Provide the (x, y) coordinate of the cell's center where the given text is located.  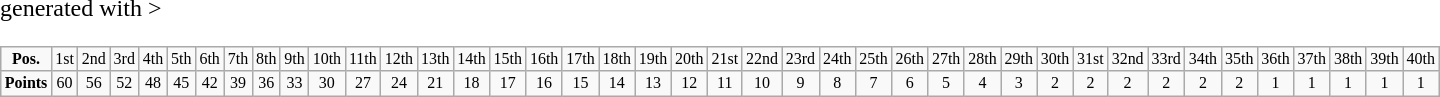
27 (363, 83)
2nd (94, 59)
22nd (762, 59)
36 (266, 83)
3rd (124, 59)
Pos. (26, 59)
14th (471, 59)
25th (873, 59)
17 (508, 83)
8th (266, 59)
36th (1275, 59)
24 (399, 83)
Points (26, 83)
12th (399, 59)
9 (800, 83)
7 (873, 83)
16 (544, 83)
56 (94, 83)
60 (64, 83)
33 (294, 83)
16th (544, 59)
9th (294, 59)
5th (181, 59)
4 (982, 83)
20th (689, 59)
21st (724, 59)
28th (982, 59)
31st (1090, 59)
10 (762, 83)
29th (1019, 59)
52 (124, 83)
1st (64, 59)
38th (1348, 59)
42 (209, 83)
18th (617, 59)
39 (238, 83)
18 (471, 83)
14 (617, 83)
45 (181, 83)
24th (837, 59)
4th (153, 59)
15 (580, 83)
17th (580, 59)
13 (653, 83)
21 (435, 83)
33rd (1166, 59)
7th (238, 59)
6 (910, 83)
30 (327, 83)
3 (1019, 83)
11 (724, 83)
37th (1312, 59)
23rd (800, 59)
32nd (1128, 59)
5 (946, 83)
12 (689, 83)
40th (1421, 59)
48 (153, 83)
8 (837, 83)
10th (327, 59)
11th (363, 59)
6th (209, 59)
30th (1055, 59)
39th (1384, 59)
13th (435, 59)
26th (910, 59)
15th (508, 59)
27th (946, 59)
34th (1203, 59)
19th (653, 59)
35th (1239, 59)
